Capture the cell that displays the provided text and extract its (x, y) central coordinate. 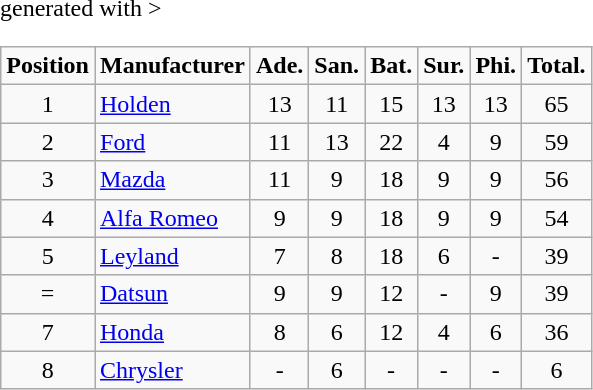
56 (557, 180)
Ford (172, 142)
Mazda (172, 180)
Holden (172, 104)
1 (48, 104)
Sur. (444, 66)
Chrysler (172, 370)
3 (48, 180)
San. (337, 66)
22 (392, 142)
36 (557, 332)
= (48, 294)
Position (48, 66)
59 (557, 142)
Ade. (279, 66)
Alfa Romeo (172, 218)
Bat. (392, 66)
Phi. (496, 66)
5 (48, 256)
Total. (557, 66)
54 (557, 218)
Honda (172, 332)
2 (48, 142)
65 (557, 104)
Leyland (172, 256)
15 (392, 104)
Datsun (172, 294)
Manufacturer (172, 66)
